Return [X, Y] of the center of cell containing provided text 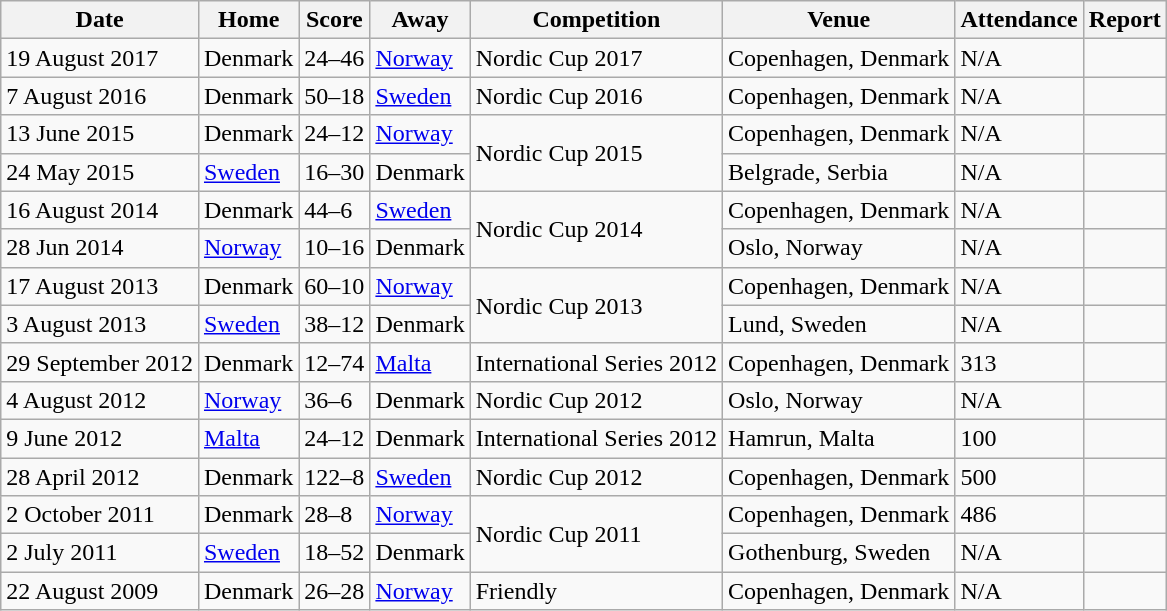
Friendly [596, 591]
19 August 2017 [100, 58]
122–8 [334, 477]
17 August 2013 [100, 286]
18–52 [334, 553]
Nordic Cup 2015 [596, 153]
28–8 [334, 515]
10–16 [334, 248]
4 August 2012 [100, 400]
Nordic Cup 2013 [596, 305]
Attendance [1019, 20]
28 Jun 2014 [100, 248]
Nordic Cup 2014 [596, 229]
16 August 2014 [100, 210]
2 October 2011 [100, 515]
24 May 2015 [100, 172]
Date [100, 20]
24–46 [334, 58]
Home [248, 20]
28 April 2012 [100, 477]
44–6 [334, 210]
100 [1019, 438]
Competition [596, 20]
Lund, Sweden [839, 324]
38–12 [334, 324]
26–28 [334, 591]
9 June 2012 [100, 438]
2 July 2011 [100, 553]
50–18 [334, 96]
29 September 2012 [100, 362]
16–30 [334, 172]
Away [420, 20]
Venue [839, 20]
500 [1019, 477]
60–10 [334, 286]
Score [334, 20]
313 [1019, 362]
Belgrade, Serbia [839, 172]
Gothenburg, Sweden [839, 553]
Nordic Cup 2016 [596, 96]
13 June 2015 [100, 134]
486 [1019, 515]
3 August 2013 [100, 324]
36–6 [334, 400]
Nordic Cup 2017 [596, 58]
7 August 2016 [100, 96]
Nordic Cup 2011 [596, 534]
Hamrun, Malta [839, 438]
12–74 [334, 362]
22 August 2009 [100, 591]
Report [1124, 20]
